From the cell containing the given text, extract its center point as (x, y) coordinate. 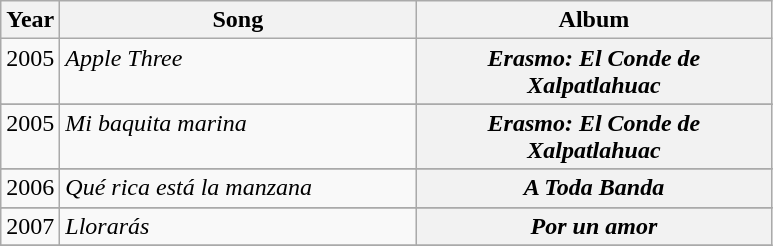
Song (238, 20)
Album (594, 20)
2006 (30, 188)
2007 (30, 226)
Mi baquita marina (238, 136)
Llorarás (238, 226)
Qué rica está la manzana (238, 188)
Por un amor (594, 226)
Year (30, 20)
A Toda Banda (594, 188)
Apple Three (238, 72)
